Locate the cell with the specified text and output its (X, Y) center coordinate. 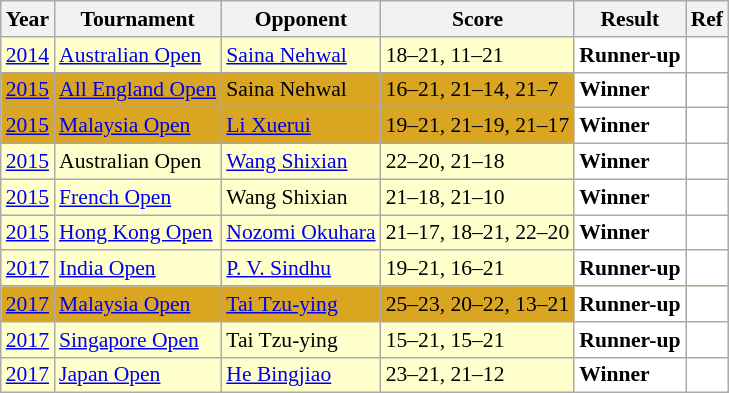
Hong Kong Open (138, 233)
Ref (707, 19)
Nozomi Okuhara (300, 233)
P. V. Sindhu (300, 269)
22–20, 21–18 (478, 162)
23–21, 21–12 (478, 375)
Year (28, 19)
19–21, 16–21 (478, 269)
Singapore Open (138, 340)
Opponent (300, 19)
21–17, 18–21, 22–20 (478, 233)
All England Open (138, 90)
19–21, 21–19, 21–17 (478, 126)
Tournament (138, 19)
Japan Open (138, 375)
Result (630, 19)
16–21, 21–14, 21–7 (478, 90)
2014 (28, 55)
India Open (138, 269)
25–23, 20–22, 13–21 (478, 304)
He Bingjiao (300, 375)
18–21, 11–21 (478, 55)
21–18, 21–10 (478, 197)
French Open (138, 197)
15–21, 15–21 (478, 340)
Score (478, 19)
Li Xuerui (300, 126)
